From the cell containing the given text, extract its center point as (x, y) coordinate. 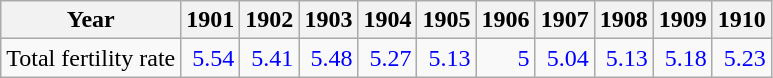
1909 (682, 20)
1905 (446, 20)
1906 (506, 20)
5.23 (742, 58)
1907 (564, 20)
5.41 (270, 58)
1908 (624, 20)
5 (506, 58)
Total fertility rate (91, 58)
1910 (742, 20)
5.18 (682, 58)
5.54 (210, 58)
1904 (388, 20)
Year (91, 20)
5.48 (328, 58)
5.27 (388, 58)
1902 (270, 20)
5.04 (564, 58)
1901 (210, 20)
1903 (328, 20)
